Identify which cell holds the provided text, then report its [x, y] central coordinate. 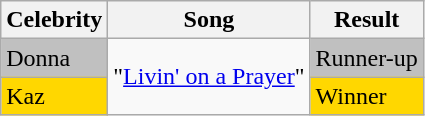
Song [209, 20]
Kaz [54, 96]
Result [366, 20]
"Livin' on a Prayer" [209, 77]
Celebrity [54, 20]
Donna [54, 58]
Runner-up [366, 58]
Winner [366, 96]
